Return the [x, y] coordinate for the center point of the cell that contains the specified text.  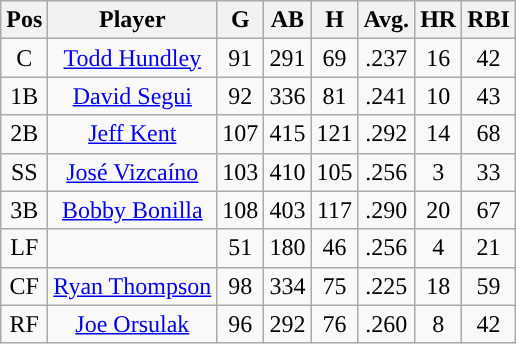
98 [240, 286]
180 [288, 248]
HR [438, 20]
Pos [24, 20]
José Vizcaíno [132, 172]
Player [132, 20]
33 [489, 172]
David Segui [132, 96]
68 [489, 134]
.292 [386, 134]
Todd Hundley [132, 58]
292 [288, 324]
51 [240, 248]
18 [438, 286]
75 [334, 286]
108 [240, 210]
.241 [386, 96]
69 [334, 58]
RF [24, 324]
RBI [489, 20]
410 [288, 172]
2B [24, 134]
SS [24, 172]
4 [438, 248]
46 [334, 248]
291 [288, 58]
91 [240, 58]
.260 [386, 324]
Joe Orsulak [132, 324]
Ryan Thompson [132, 286]
3 [438, 172]
C [24, 58]
10 [438, 96]
LF [24, 248]
CF [24, 286]
AB [288, 20]
92 [240, 96]
G [240, 20]
.290 [386, 210]
59 [489, 286]
1B [24, 96]
415 [288, 134]
117 [334, 210]
21 [489, 248]
Avg. [386, 20]
Jeff Kent [132, 134]
103 [240, 172]
3B [24, 210]
14 [438, 134]
20 [438, 210]
107 [240, 134]
403 [288, 210]
Bobby Bonilla [132, 210]
96 [240, 324]
76 [334, 324]
121 [334, 134]
334 [288, 286]
16 [438, 58]
8 [438, 324]
H [334, 20]
43 [489, 96]
.237 [386, 58]
81 [334, 96]
67 [489, 210]
336 [288, 96]
105 [334, 172]
.225 [386, 286]
